Search for the cell housing the specified text and yield its [x, y] center coordinate. 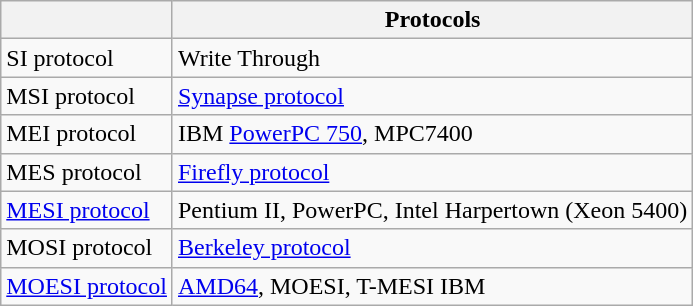
AMD64, MOESI, T-MESI IBM [432, 286]
MES protocol [87, 172]
Synapse protocol [432, 96]
Pentium II, PowerPC, Intel Harpertown (Xeon 5400) [432, 210]
Write Through [432, 58]
Protocols [432, 20]
MESI protocol [87, 210]
MEI protocol [87, 134]
IBM PowerPC 750, MPC7400 [432, 134]
Firefly protocol [432, 172]
MSI protocol [87, 96]
MOSI protocol [87, 248]
SI protocol [87, 58]
Berkeley protocol [432, 248]
MOESI protocol [87, 286]
